Provide the (X, Y) coordinate of the cell's center where the given text is located.  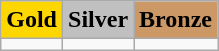
Silver (98, 20)
Gold (32, 20)
Bronze (176, 20)
